Output the [x, y] coordinate of the center of the cell containing the given text.  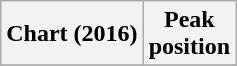
Peakposition [189, 34]
Chart (2016) [72, 34]
